Find where the given text appears and provide that cell's center as [x, y] coordinate. 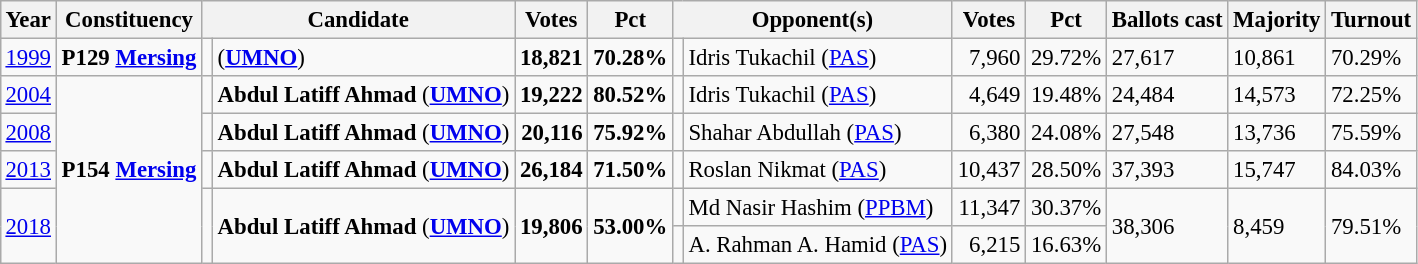
Majority [1277, 20]
71.50% [630, 170]
37,393 [1166, 170]
Ballots cast [1166, 20]
13,736 [1277, 133]
16.63% [1066, 245]
10,861 [1277, 57]
Md Nasir Hashim (PPBM) [818, 208]
2008 [28, 133]
Turnout [1372, 20]
27,617 [1166, 57]
24,484 [1166, 95]
29.72% [1066, 57]
80.52% [630, 95]
Constituency [128, 20]
19,222 [552, 95]
(UMNO) [363, 57]
A. Rahman A. Hamid (PAS) [818, 245]
Opponent(s) [813, 20]
11,347 [988, 208]
8,459 [1277, 226]
P129 Mersing [128, 57]
30.37% [1066, 208]
70.28% [630, 57]
4,649 [988, 95]
84.03% [1372, 170]
7,960 [988, 57]
Year [28, 20]
19.48% [1066, 95]
14,573 [1277, 95]
18,821 [552, 57]
Roslan Nikmat (PAS) [818, 170]
26,184 [552, 170]
Candidate [358, 20]
27,548 [1166, 133]
15,747 [1277, 170]
79.51% [1372, 226]
19,806 [552, 226]
2013 [28, 170]
24.08% [1066, 133]
6,380 [988, 133]
2004 [28, 95]
20,116 [552, 133]
70.29% [1372, 57]
1999 [28, 57]
72.25% [1372, 95]
53.00% [630, 226]
6,215 [988, 245]
75.59% [1372, 133]
38,306 [1166, 226]
2018 [28, 226]
28.50% [1066, 170]
P154 Mersing [128, 170]
Shahar Abdullah (PAS) [818, 133]
75.92% [630, 133]
10,437 [988, 170]
